From the cell containing the given text, extract its center point as [x, y] coordinate. 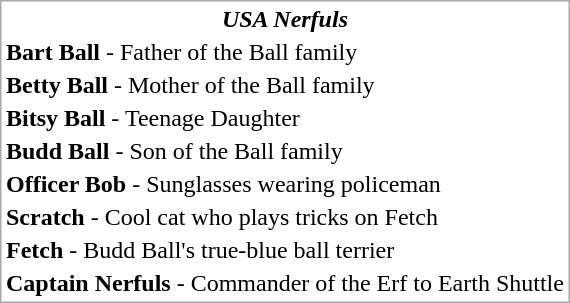
Fetch - Budd Ball's true-blue ball terrier [284, 251]
USA Nerfuls [284, 19]
Scratch - Cool cat who plays tricks on Fetch [284, 217]
Officer Bob - Sunglasses wearing policeman [284, 185]
Captain Nerfuls - Commander of the Erf to Earth Shuttle [284, 283]
Bitsy Ball - Teenage Daughter [284, 119]
Bart Ball - Father of the Ball family [284, 53]
Betty Ball - Mother of the Ball family [284, 85]
Budd Ball - Son of the Ball family [284, 151]
